Detect which cell encompasses the target text, then output its [x, y] center coordinate. 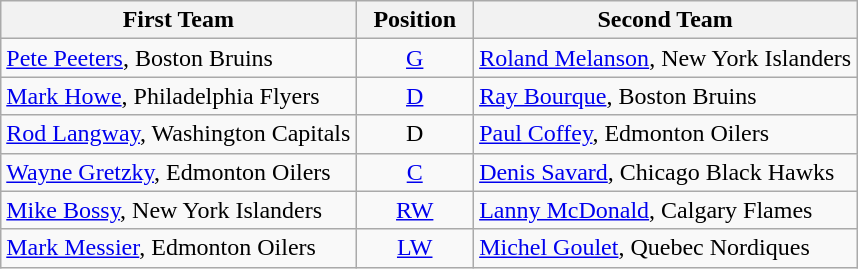
Position [415, 20]
C [415, 172]
G [415, 58]
Paul Coffey, Edmonton Oilers [666, 134]
LW [415, 248]
Michel Goulet, Quebec Nordiques [666, 248]
Wayne Gretzky, Edmonton Oilers [178, 172]
Denis Savard, Chicago Black Hawks [666, 172]
Roland Melanson, New York Islanders [666, 58]
First Team [178, 20]
Mike Bossy, New York Islanders [178, 210]
Second Team [666, 20]
Ray Bourque, Boston Bruins [666, 96]
Rod Langway, Washington Capitals [178, 134]
Lanny McDonald, Calgary Flames [666, 210]
Mark Howe, Philadelphia Flyers [178, 96]
RW [415, 210]
Mark Messier, Edmonton Oilers [178, 248]
Pete Peeters, Boston Bruins [178, 58]
